Return [x, y] of the center of cell containing provided text 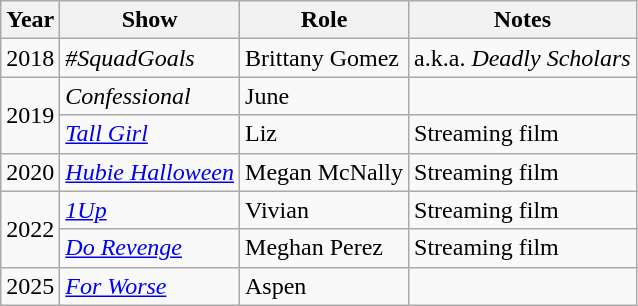
For Worse [150, 286]
2025 [30, 286]
Role [324, 20]
Megan McNally [324, 172]
June [324, 96]
Do Revenge [150, 248]
2022 [30, 229]
Confessional [150, 96]
Notes [523, 20]
2019 [30, 115]
Liz [324, 134]
Show [150, 20]
1Up [150, 210]
Hubie Halloween [150, 172]
Aspen [324, 286]
Meghan Perez [324, 248]
Year [30, 20]
Vivian [324, 210]
a.k.a. Deadly Scholars [523, 58]
Brittany Gomez [324, 58]
#SquadGoals [150, 58]
Tall Girl [150, 134]
2018 [30, 58]
2020 [30, 172]
